Search for the cell housing the specified text and yield its (x, y) center coordinate. 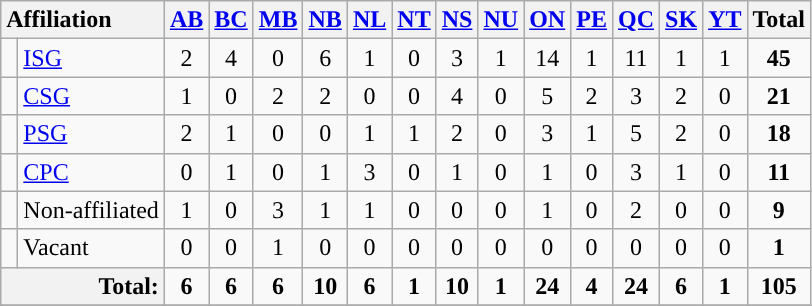
Total (779, 20)
NB (325, 20)
SK (682, 20)
ISG (92, 58)
21 (779, 96)
Affiliation (83, 20)
CPC (92, 172)
NL (369, 20)
NU (501, 20)
Vacant (92, 248)
14 (548, 58)
YT (725, 20)
AB (186, 20)
45 (779, 58)
ON (548, 20)
105 (779, 286)
9 (779, 210)
PSG (92, 134)
PE (592, 20)
Total: (83, 286)
18 (779, 134)
Non-affiliated (92, 210)
MB (278, 20)
CSG (92, 96)
NS (457, 20)
QC (636, 20)
BC (231, 20)
NT (414, 20)
